Capture the cell that displays the provided text and extract its (x, y) central coordinate. 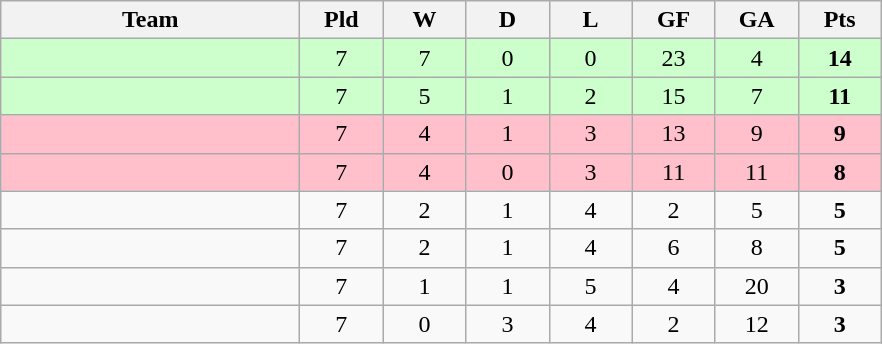
20 (756, 286)
D (508, 20)
13 (674, 134)
W (424, 20)
Team (150, 20)
15 (674, 96)
12 (756, 324)
Pld (342, 20)
14 (840, 58)
L (590, 20)
Pts (840, 20)
GA (756, 20)
6 (674, 248)
GF (674, 20)
23 (674, 58)
